Identify which cell holds the provided text, then report its [x, y] central coordinate. 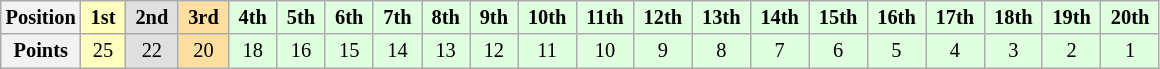
11 [547, 51]
2nd [152, 17]
25 [104, 51]
5 [896, 51]
10 [604, 51]
16 [301, 51]
6 [838, 51]
2 [1071, 51]
19th [1071, 17]
12th [663, 17]
17th [955, 17]
5th [301, 17]
16th [896, 17]
18th [1013, 17]
20 [203, 51]
7 [779, 51]
15th [838, 17]
9 [663, 51]
8 [721, 51]
12 [494, 51]
15 [349, 51]
1st [104, 17]
9th [494, 17]
13th [721, 17]
18 [253, 51]
8th [446, 17]
22 [152, 51]
Points [41, 51]
3 [1013, 51]
14th [779, 17]
Position [41, 17]
7th [397, 17]
3rd [203, 17]
1 [1130, 51]
20th [1130, 17]
4 [955, 51]
13 [446, 51]
10th [547, 17]
14 [397, 51]
11th [604, 17]
4th [253, 17]
6th [349, 17]
